Identify which cell holds the provided text, then report its (X, Y) central coordinate. 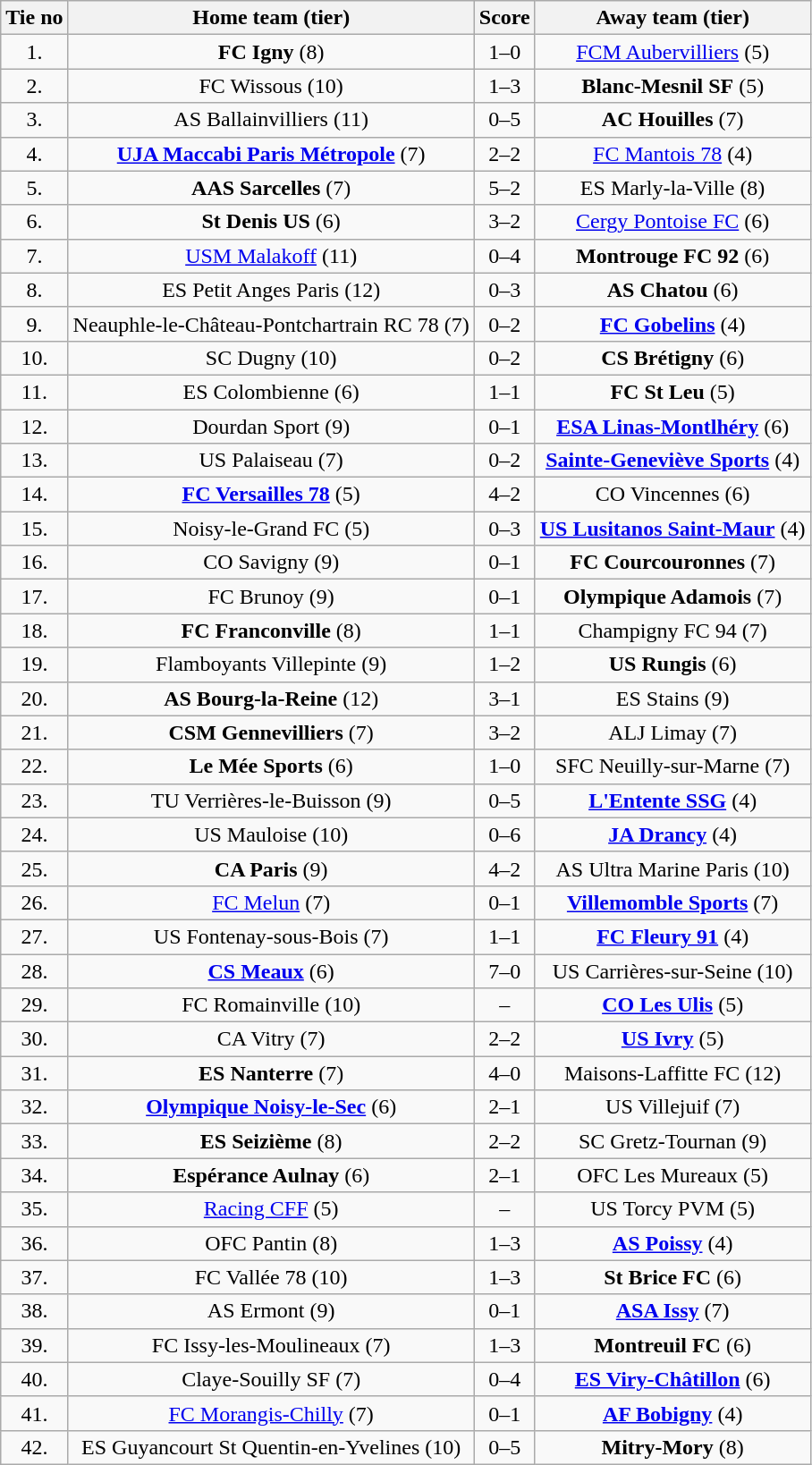
23. (34, 800)
ES Marly-la-Ville (8) (672, 188)
Maisons-Laffitte FC (12) (672, 1073)
FCM Aubervilliers (5) (672, 52)
US Mauloise (10) (271, 834)
Home team (tier) (271, 18)
22. (34, 766)
Cergy Pontoise FC (6) (672, 222)
13. (34, 461)
Blanc-Mesnil SF (5) (672, 86)
US Villejuif (7) (672, 1107)
Sainte-Geneviève Sports (4) (672, 461)
Olympique Adamois (7) (672, 597)
2. (34, 86)
AS Poissy (4) (672, 1243)
38. (34, 1311)
UJA Maccabi Paris Métropole (7) (271, 154)
14. (34, 495)
4. (34, 154)
FC Igny (8) (271, 52)
9. (34, 324)
CO Les Ulis (5) (672, 1005)
FC Romainville (10) (271, 1005)
US Ivry (5) (672, 1039)
CA Paris (9) (271, 868)
41. (34, 1413)
OFC Les Mureaux (5) (672, 1175)
AAS Sarcelles (7) (271, 188)
24. (34, 834)
FC Melun (7) (271, 902)
7. (34, 256)
19. (34, 665)
39. (34, 1345)
AS Ballainvilliers (11) (271, 120)
CA Vitry (7) (271, 1039)
29. (34, 1005)
1–2 (504, 665)
CS Brétigny (6) (672, 358)
US Carrières-sur-Seine (10) (672, 970)
36. (34, 1243)
10. (34, 358)
34. (34, 1175)
27. (34, 936)
Montrouge FC 92 (6) (672, 256)
Neauphle-le-Château-Pontchartrain RC 78 (7) (271, 324)
Villemomble Sports (7) (672, 902)
6. (34, 222)
5. (34, 188)
Olympique Noisy-le-Sec (6) (271, 1107)
31. (34, 1073)
Tie no (34, 18)
ES Seizième (8) (271, 1141)
ES Nanterre (7) (271, 1073)
Espérance Aulnay (6) (271, 1175)
Flamboyants Villepinte (9) (271, 665)
St Denis US (6) (271, 222)
12. (34, 427)
AF Bobigny (4) (672, 1413)
SC Dugny (10) (271, 358)
4–0 (504, 1073)
25. (34, 868)
21. (34, 732)
JA Drancy (4) (672, 834)
35. (34, 1209)
US Torcy PVM (5) (672, 1209)
AC Houilles (7) (672, 120)
FC Courcouronnes (7) (672, 563)
Dourdan Sport (9) (271, 427)
AS Ermont (9) (271, 1311)
3. (34, 120)
26. (34, 902)
TU Verrières-le-Buisson (9) (271, 800)
Noisy-le-Grand FC (5) (271, 529)
CSM Gennevilliers (7) (271, 732)
ES Guyancourt St Quentin-en-Yvelines (10) (271, 1447)
FC St Leu (5) (672, 392)
FC Mantois 78 (4) (672, 154)
40. (34, 1379)
FC Brunoy (9) (271, 597)
32. (34, 1107)
FC Issy-les-Moulineaux (7) (271, 1345)
US Palaiseau (7) (271, 461)
16. (34, 563)
Le Mée Sports (6) (271, 766)
AS Chatou (6) (672, 290)
1. (34, 52)
L'Entente SSG (4) (672, 800)
AS Bourg-la-Reine (12) (271, 699)
FC Franconville (8) (271, 631)
Racing CFF (5) (271, 1209)
Claye-Souilly SF (7) (271, 1379)
Champigny FC 94 (7) (672, 631)
FC Gobelins (4) (672, 324)
FC Fleury 91 (4) (672, 936)
ES Petit Anges Paris (12) (271, 290)
FC Wissous (10) (271, 86)
0–6 (504, 834)
ES Viry-Châtillon (6) (672, 1379)
ASA Issy (7) (672, 1311)
18. (34, 631)
CO Savigny (9) (271, 563)
FC Versailles 78 (5) (271, 495)
28. (34, 970)
7–0 (504, 970)
37. (34, 1277)
20. (34, 699)
CS Meaux (6) (271, 970)
SC Gretz-Tournan (9) (672, 1141)
FC Morangis-Chilly (7) (271, 1413)
Mitry-Mory (8) (672, 1447)
3–1 (504, 699)
ESA Linas-Montlhéry (6) (672, 427)
Score (504, 18)
St Brice FC (6) (672, 1277)
30. (34, 1039)
33. (34, 1141)
US Rungis (6) (672, 665)
US Fontenay-sous-Bois (7) (271, 936)
ES Stains (9) (672, 699)
US Lusitanos Saint-Maur (4) (672, 529)
OFC Pantin (8) (271, 1243)
5–2 (504, 188)
AS Ultra Marine Paris (10) (672, 868)
CO Vincennes (6) (672, 495)
Away team (tier) (672, 18)
11. (34, 392)
ALJ Limay (7) (672, 732)
FC Vallée 78 (10) (271, 1277)
8. (34, 290)
Montreuil FC (6) (672, 1345)
USM Malakoff (11) (271, 256)
ES Colombienne (6) (271, 392)
17. (34, 597)
SFC Neuilly-sur-Marne (7) (672, 766)
15. (34, 529)
42. (34, 1447)
